Locate the cell with the specified text and output its (X, Y) center coordinate. 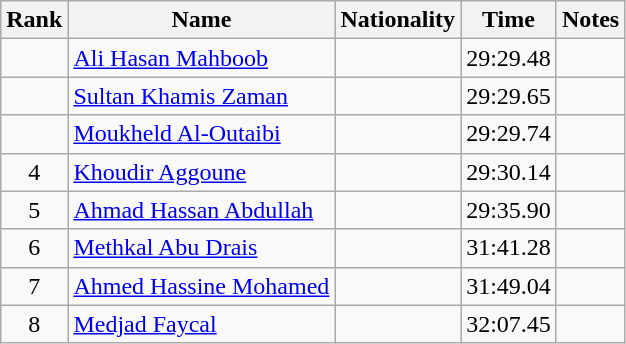
Ahmad Hassan Abdullah (202, 210)
Khoudir Aggoune (202, 172)
Nationality (398, 20)
Ali Hasan Mahboob (202, 58)
29:35.90 (509, 210)
29:29.65 (509, 96)
Rank (34, 20)
Moukheld Al-Outaibi (202, 134)
31:41.28 (509, 248)
29:29.48 (509, 58)
29:30.14 (509, 172)
6 (34, 248)
Methkal Abu Drais (202, 248)
Medjad Faycal (202, 324)
4 (34, 172)
8 (34, 324)
Name (202, 20)
Sultan Khamis Zaman (202, 96)
29:29.74 (509, 134)
32:07.45 (509, 324)
7 (34, 286)
Notes (590, 20)
Ahmed Hassine Mohamed (202, 286)
5 (34, 210)
Time (509, 20)
31:49.04 (509, 286)
